For the text-containing cell, return its midpoint in (X, Y) coordinate format. 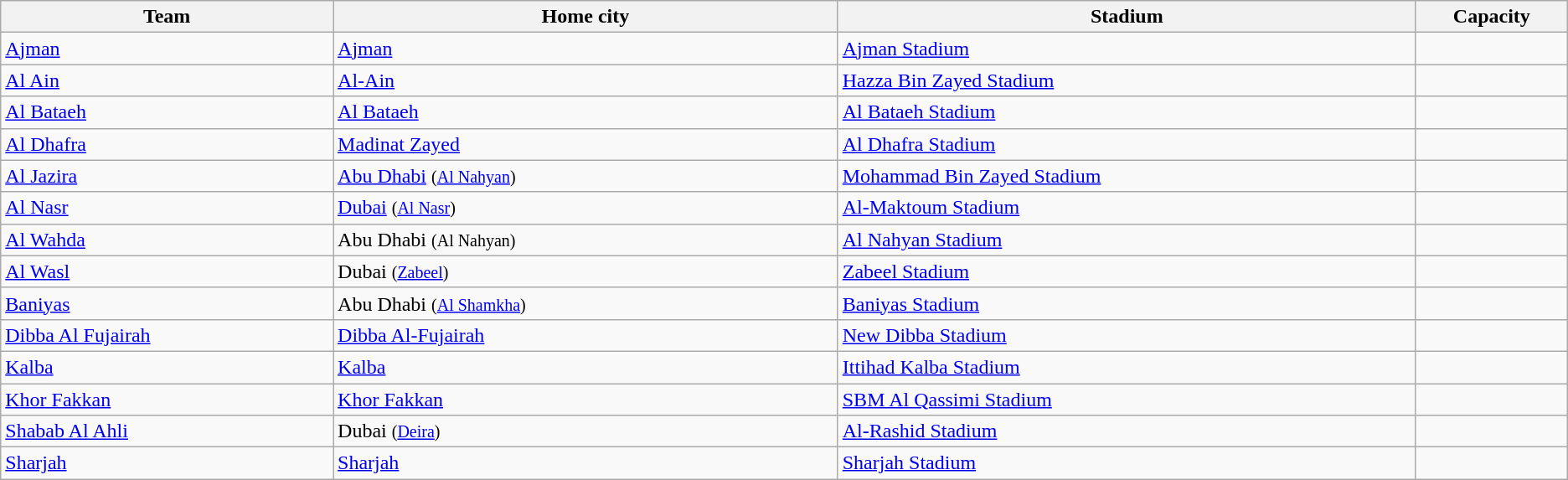
Shabab Al Ahli (168, 431)
Capacity (1491, 17)
Mohammad Bin Zayed Stadium (1127, 176)
Dubai (Al Nasr) (586, 208)
Al Wahda (168, 240)
Dibba Al Fujairah (168, 335)
Al Jazira (168, 176)
Abu Dhabi (Al Shamkha) (586, 303)
Home city (586, 17)
Zabeel Stadium (1127, 271)
Al Wasl (168, 271)
Dibba Al-Fujairah (586, 335)
Team (168, 17)
New Dibba Stadium (1127, 335)
Hazza Bin Zayed Stadium (1127, 80)
Al Nahyan Stadium (1127, 240)
Ajman Stadium (1127, 49)
Al-Rashid Stadium (1127, 431)
Madinat Zayed (586, 144)
Al Nasr (168, 208)
Al Dhafra Stadium (1127, 144)
Stadium (1127, 17)
Dubai (Zabeel) (586, 271)
Baniyas Stadium (1127, 303)
Al Ain (168, 80)
Sharjah Stadium (1127, 463)
Al Bataeh Stadium (1127, 112)
Ittihad Kalba Stadium (1127, 367)
Al-Ain (586, 80)
Baniyas (168, 303)
Al-Maktoum Stadium (1127, 208)
Dubai (Deira) (586, 431)
Al Dhafra (168, 144)
SBM Al Qassimi Stadium (1127, 400)
